Return [x, y] of the center of cell containing provided text 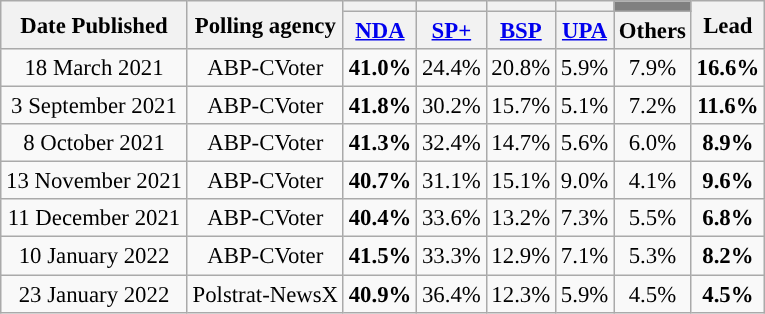
16.6% [728, 68]
32.4% [452, 143]
8 October 2021 [94, 143]
41.5% [380, 256]
14.7% [520, 143]
13.2% [520, 219]
9.0% [585, 181]
40.4% [380, 219]
NDA [380, 31]
BSP [520, 31]
8.9% [728, 143]
13 November 2021 [94, 181]
6.0% [653, 143]
8.2% [728, 256]
33.6% [452, 219]
41.0% [380, 68]
Lead [728, 25]
33.3% [452, 256]
12.9% [520, 256]
UPA [585, 31]
18 March 2021 [94, 68]
5.1% [585, 106]
41.8% [380, 106]
Date Published [94, 25]
7.3% [585, 219]
11.6% [728, 106]
15.1% [520, 181]
6.8% [728, 219]
SP+ [452, 31]
7.1% [585, 256]
11 December 2021 [94, 219]
3 September 2021 [94, 106]
12.3% [520, 294]
41.3% [380, 143]
20.8% [520, 68]
36.4% [452, 294]
10 January 2022 [94, 256]
15.7% [520, 106]
Polstrat-NewsX [265, 294]
4.1% [653, 181]
9.6% [728, 181]
7.2% [653, 106]
24.4% [452, 68]
31.1% [452, 181]
23 January 2022 [94, 294]
40.9% [380, 294]
40.7% [380, 181]
5.3% [653, 256]
Polling agency [265, 25]
7.9% [653, 68]
Others [653, 31]
5.6% [585, 143]
30.2% [452, 106]
5.5% [653, 219]
